For the text-containing cell, return its midpoint in [x, y] coordinate format. 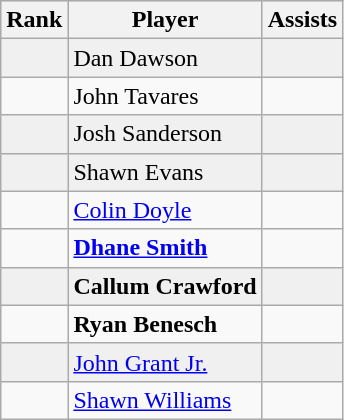
Colin Doyle [165, 210]
John Tavares [165, 96]
Player [165, 20]
Dan Dawson [165, 58]
John Grant Jr. [165, 362]
Rank [34, 20]
Josh Sanderson [165, 134]
Shawn Evans [165, 172]
Assists [302, 20]
Callum Crawford [165, 286]
Ryan Benesch [165, 324]
Dhane Smith [165, 248]
Shawn Williams [165, 400]
